Extract the (X, Y) coordinate from the center of the cell holding the provided text.  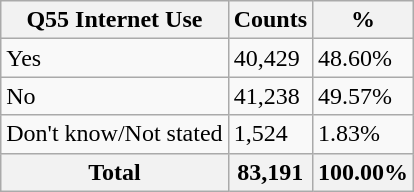
83,191 (270, 172)
40,429 (270, 58)
Total (114, 172)
% (364, 20)
No (114, 96)
1.83% (364, 134)
Q55 Internet Use (114, 20)
Yes (114, 58)
48.60% (364, 58)
1,524 (270, 134)
Don't know/Not stated (114, 134)
100.00% (364, 172)
41,238 (270, 96)
Counts (270, 20)
49.57% (364, 96)
